Scan for the cell matching the given text and deliver its (X, Y) coordinate at center. 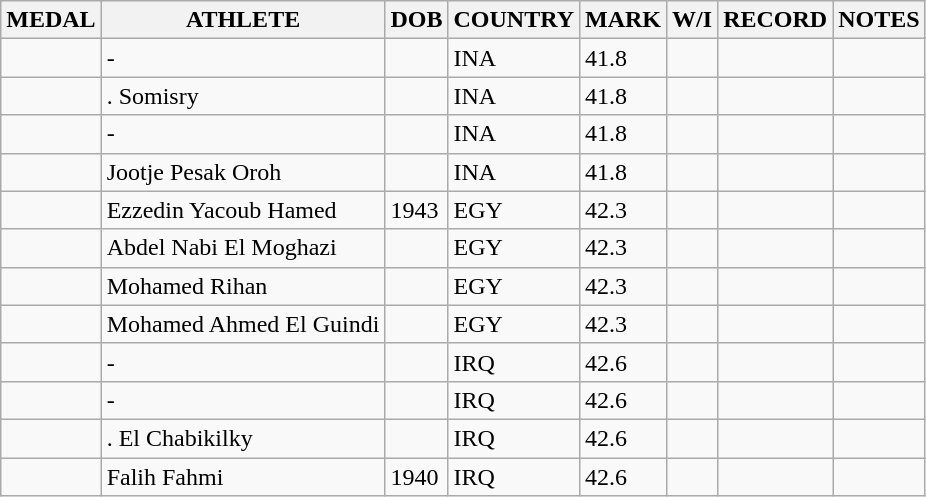
Ezzedin Yacoub Hamed (243, 210)
COUNTRY (514, 20)
Mohamed Ahmed El Guindi (243, 324)
NOTES (879, 20)
Jootje Pesak Oroh (243, 172)
ATHLETE (243, 20)
Abdel Nabi El Moghazi (243, 248)
MARK (622, 20)
1943 (416, 210)
. Somisry (243, 96)
1940 (416, 477)
W/I (692, 20)
Falih Fahmi (243, 477)
Mohamed Rihan (243, 286)
. El Chabikilky (243, 438)
DOB (416, 20)
MEDAL (51, 20)
RECORD (776, 20)
